Output the [X, Y] coordinate of the center of the cell containing the given text.  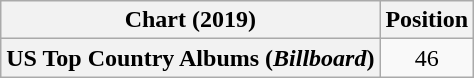
46 [427, 58]
US Top Country Albums (Billboard) [190, 58]
Chart (2019) [190, 20]
Position [427, 20]
